Return [x, y] of the center of cell containing provided text 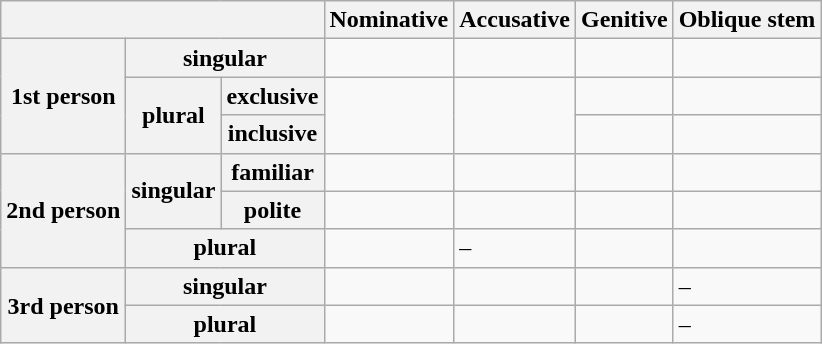
inclusive [272, 134]
Nominative [389, 20]
Accusative [515, 20]
2nd person [64, 210]
Genitive [624, 20]
exclusive [272, 96]
Oblique stem [747, 20]
1st person [64, 96]
familiar [272, 172]
3rd person [64, 305]
polite [272, 210]
